Locate the cell with the specified text and output its (x, y) center coordinate. 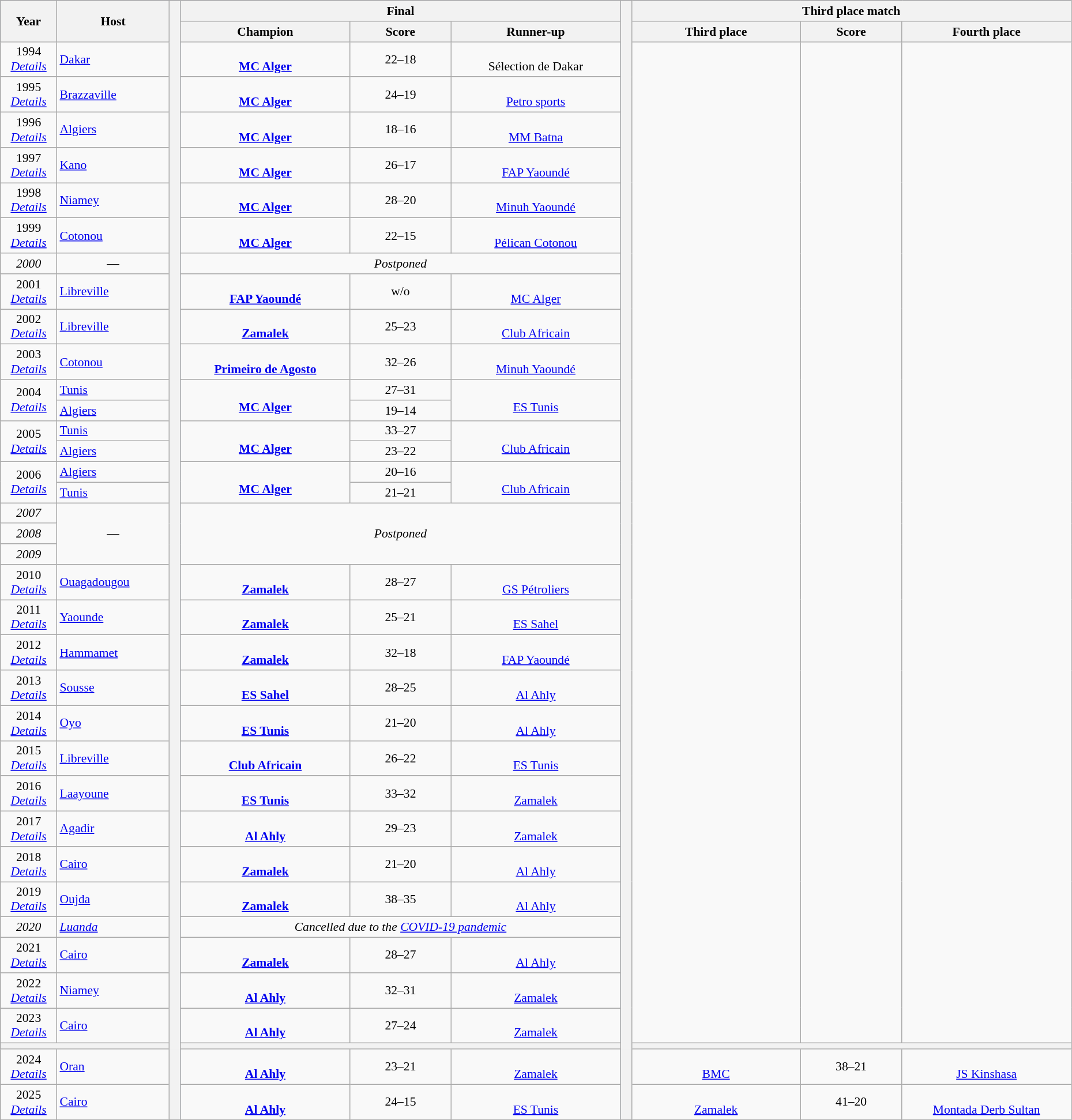
28–25 (401, 687)
1997Details (29, 165)
w/o (401, 292)
2014Details (29, 723)
2010Details (29, 582)
38–21 (851, 1067)
Brazzaville (113, 95)
27–31 (401, 390)
Luanda (113, 927)
Dakar (113, 59)
Kano (113, 165)
Host (113, 21)
26–22 (401, 758)
Champion (265, 32)
24–19 (401, 95)
Primeiro de Agosto (265, 362)
2015Details (29, 758)
25–23 (401, 326)
23–21 (401, 1067)
29–23 (401, 829)
2020 (29, 927)
2018Details (29, 864)
1998Details (29, 201)
2008 (29, 534)
32–18 (401, 653)
25–21 (401, 617)
2003Details (29, 362)
BMC (716, 1067)
Runner-up (535, 32)
Petro sports (535, 95)
33–27 (401, 431)
Agadir (113, 829)
Sousse (113, 687)
1995Details (29, 95)
1999Details (29, 235)
26–17 (401, 165)
19–14 (401, 411)
2023Details (29, 1025)
1996Details (29, 130)
27–24 (401, 1025)
Ouagadougou (113, 582)
38–35 (401, 900)
2022Details (29, 991)
2006Details (29, 482)
22–18 (401, 59)
Oyo (113, 723)
33–32 (401, 794)
Cancelled due to the COVID-19 pandemic (400, 927)
2007 (29, 513)
2024Details (29, 1067)
21–21 (401, 493)
2019Details (29, 900)
2001Details (29, 292)
18–16 (401, 130)
2021Details (29, 955)
2013Details (29, 687)
20–16 (401, 472)
22–15 (401, 235)
2009 (29, 554)
Third place match (851, 11)
Third place (716, 32)
Laayoune (113, 794)
Fourth place (986, 32)
Final (400, 11)
2011Details (29, 617)
2025Details (29, 1102)
2002Details (29, 326)
32–26 (401, 362)
41–20 (851, 1102)
2012Details (29, 653)
2004Details (29, 400)
28–20 (401, 201)
MM Batna (535, 130)
Hammamet (113, 653)
2017Details (29, 829)
GS Pétroliers (535, 582)
1994Details (29, 59)
Oujda (113, 900)
Pélican Cotonou (535, 235)
24–15 (401, 1102)
32–31 (401, 991)
23–22 (401, 452)
Sélection de Dakar (535, 59)
Montada Derb Sultan (986, 1102)
2016Details (29, 794)
Yaounde (113, 617)
JS Kinshasa (986, 1067)
2005Details (29, 441)
Oran (113, 1067)
2000 (29, 264)
Year (29, 21)
